Identify which cell holds the provided text, then report its (x, y) central coordinate. 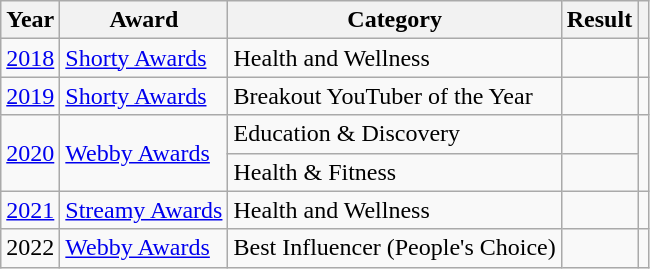
2021 (30, 210)
Year (30, 20)
Education & Discovery (394, 134)
Award (144, 20)
2020 (30, 153)
Category (394, 20)
Result (599, 20)
Streamy Awards (144, 210)
Breakout YouTuber of the Year (394, 96)
Best Influencer (People's Choice) (394, 248)
Health & Fitness (394, 172)
2018 (30, 58)
2019 (30, 96)
2022 (30, 248)
